Output the [X, Y] coordinate of the center of the cell containing the given text.  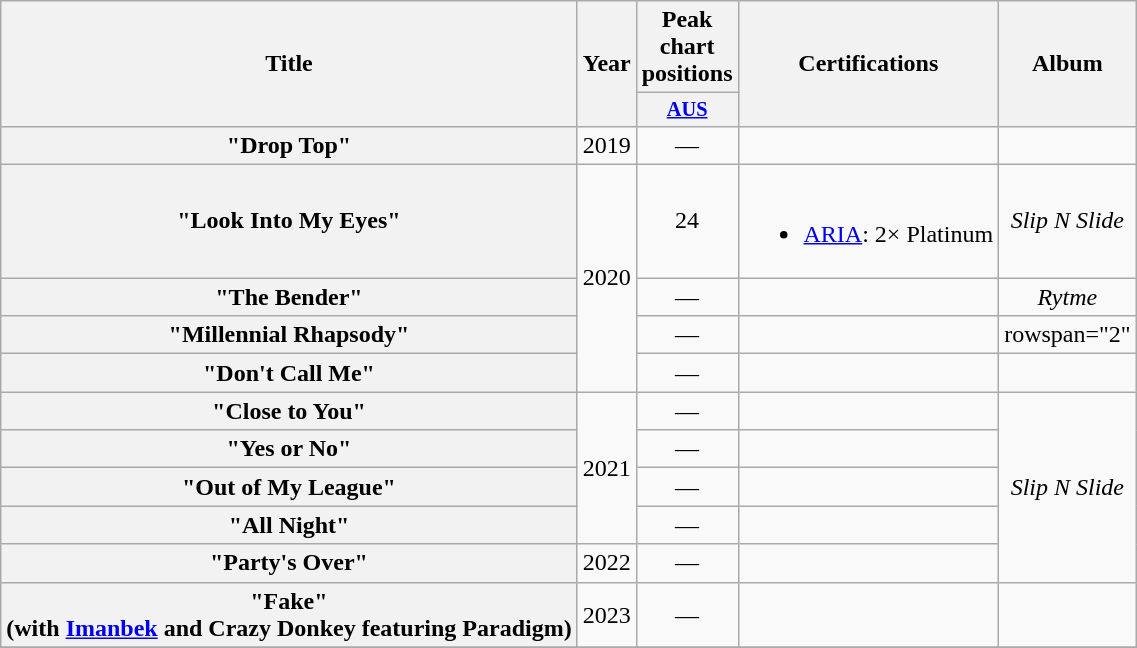
2020 [606, 278]
"Party's Over" [289, 563]
2023 [606, 614]
2021 [606, 468]
24 [687, 222]
rowspan="2" [1068, 335]
"Fake" (with Imanbek and Crazy Donkey featuring Paradigm) [289, 614]
AUS [687, 110]
ARIA: 2× Platinum [868, 222]
"Yes or No" [289, 449]
2022 [606, 563]
"Millennial Rhapsody" [289, 335]
Year [606, 64]
Album [1068, 64]
Rytme [1068, 297]
Peak chart positions [687, 47]
"The Bender" [289, 297]
"Don't Call Me" [289, 373]
Title [289, 64]
Certifications [868, 64]
"Close to You" [289, 411]
"All Night" [289, 525]
"Out of My League" [289, 487]
"Look Into My Eyes" [289, 222]
"Drop Top" [289, 145]
2019 [606, 145]
